Output the [X, Y] coordinate of the center of the cell containing the given text.  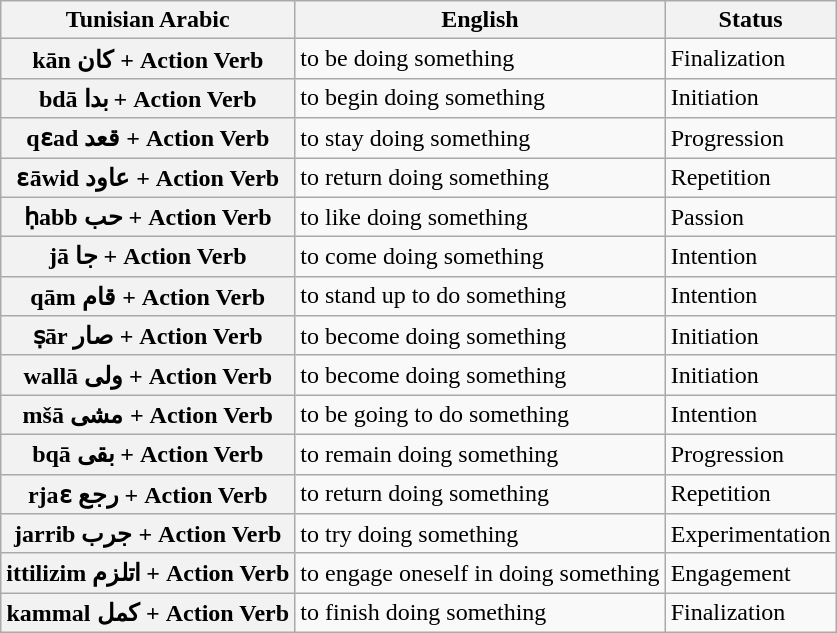
to be doing something [480, 59]
to finish doing something [480, 613]
Status [750, 20]
ɛāwid عاود + Action Verb [148, 178]
to engage oneself in doing something [480, 573]
jā جا + Action Verb [148, 257]
to come doing something [480, 257]
ṣār صار + Action Verb [148, 336]
qɛad قعد + Action Verb [148, 138]
to stand up to do something [480, 296]
mšā مشى + Action Verb [148, 415]
Passion [750, 217]
Engagement [750, 573]
to begin doing something [480, 98]
ittilizim اتلزم + Action Verb [148, 573]
English [480, 20]
qām قام + Action Verb [148, 296]
kammal كمل + Action Verb [148, 613]
Experimentation [750, 534]
to remain doing something [480, 454]
to stay doing something [480, 138]
wallā ولى + Action Verb [148, 375]
bdā بدا + Action Verb [148, 98]
kān كان + Action Verb [148, 59]
bqā بقى + Action Verb [148, 454]
rjaɛ رجع + Action Verb [148, 494]
Tunisian Arabic [148, 20]
to try doing something [480, 534]
jarrib جرب + Action Verb [148, 534]
to be going to do something [480, 415]
to like doing something [480, 217]
ḥabb حب + Action Verb [148, 217]
